Provide the [X, Y] coordinate of the cell's center where the given text is located.  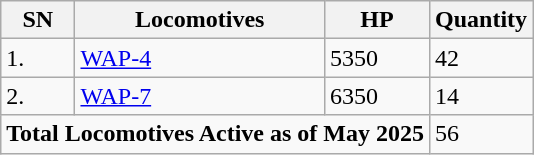
56 [482, 134]
14 [482, 96]
42 [482, 58]
5350 [378, 58]
1. [38, 58]
SN [38, 20]
6350 [378, 96]
HP [378, 20]
Total Locomotives Active as of May 2025 [216, 134]
2. [38, 96]
WAP-4 [200, 58]
WAP-7 [200, 96]
Quantity [482, 20]
Locomotives [200, 20]
